Provide the [x, y] coordinate of the cell's center where the given text is located.  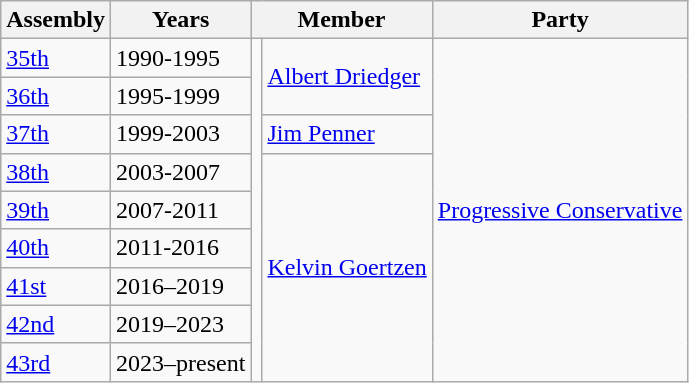
39th [56, 210]
Albert Driedger [347, 77]
37th [56, 134]
2023–present [180, 362]
41st [56, 286]
38th [56, 172]
42nd [56, 324]
1999-2003 [180, 134]
Party [560, 20]
Years [180, 20]
Member [342, 20]
2007-2011 [180, 210]
Kelvin Goertzen [347, 267]
Jim Penner [347, 134]
2019–2023 [180, 324]
36th [56, 96]
2011-2016 [180, 248]
35th [56, 58]
2003-2007 [180, 172]
1990-1995 [180, 58]
Progressive Conservative [560, 210]
40th [56, 248]
1995-1999 [180, 96]
Assembly [56, 20]
43rd [56, 362]
2016–2019 [180, 286]
